Return the [X, Y] coordinate for the center point of the cell that contains the specified text.  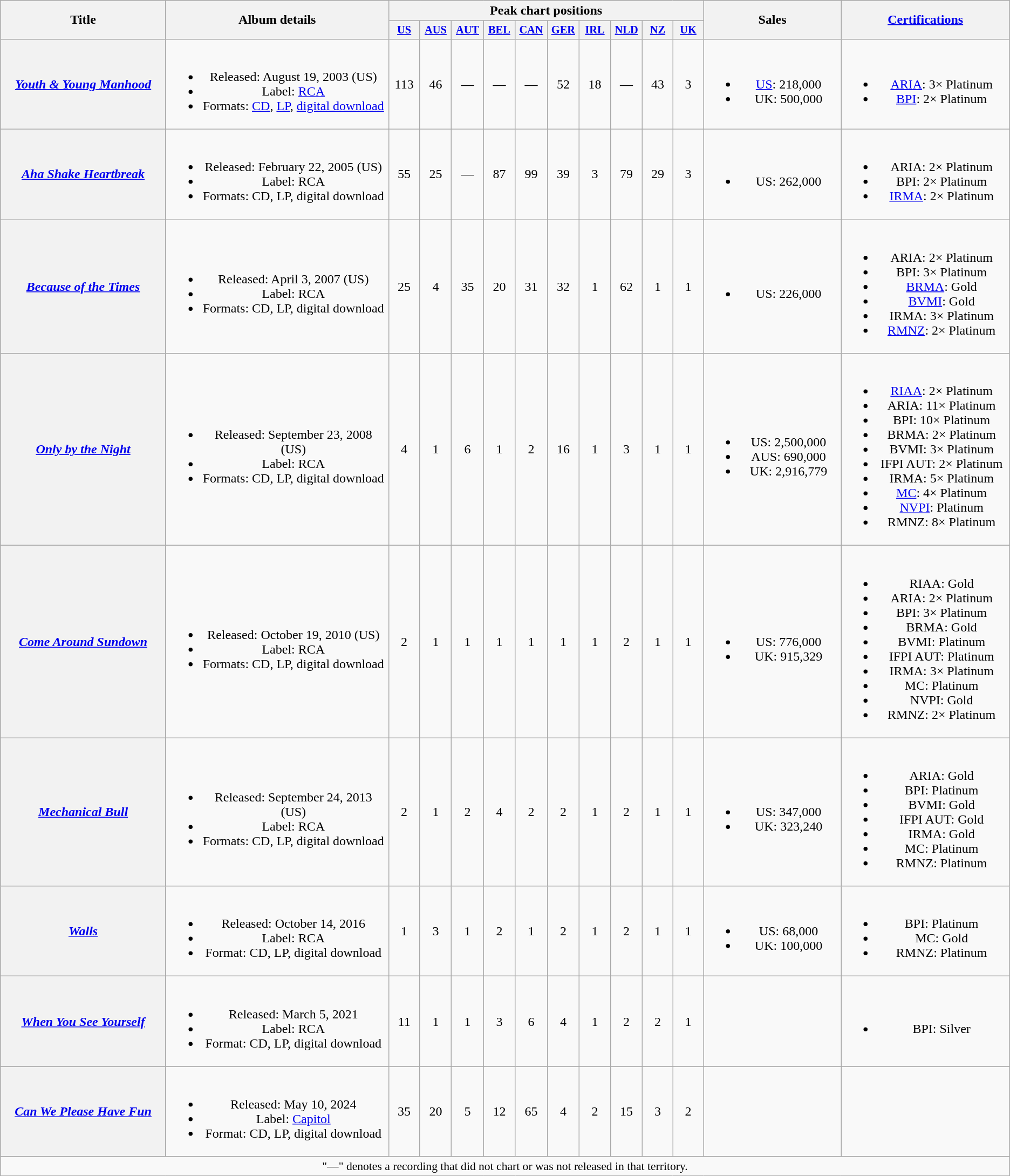
NZ [658, 30]
79 [626, 175]
Peak chart positions [546, 11]
Released: February 22, 2005 (US)Label: RCAFormats: CD, LP, digital download [277, 175]
46 [436, 84]
Released: September 24, 2013 (US)Label: RCAFormats: CD, LP, digital download [277, 812]
65 [531, 1112]
Released: October 14, 2016Label: RCAFormat: CD, LP, digital download [277, 932]
BEL [500, 30]
"—" denotes a recording that did not chart or was not released in that territory. [505, 1166]
RIAA: GoldARIA: 2× PlatinumBPI: 3× PlatinumBRMA: GoldBVMI: PlatinumIFPI AUT: PlatinumIRMA: 3× PlatinumMC: PlatinumNVPI: GoldRMNZ: 2× Platinum [925, 642]
52 [563, 84]
UK [688, 30]
43 [658, 84]
55 [404, 175]
Aha Shake Heartbreak [83, 175]
US [404, 30]
US: 218,000UK: 500,000 [773, 84]
AUS [436, 30]
Can We Please Have Fun [83, 1112]
99 [531, 175]
ARIA: GoldBPI: PlatinumBVMI: GoldIFPI AUT: GoldIRMA: GoldMC: PlatinumRMNZ: Platinum [925, 812]
When You See Yourself [83, 1021]
BPI: Silver [925, 1021]
Because of the Times [83, 287]
Walls [83, 932]
Sales [773, 20]
US: 262,000 [773, 175]
11 [404, 1021]
62 [626, 287]
31 [531, 287]
Title [83, 20]
Mechanical Bull [83, 812]
29 [658, 175]
US: 226,000 [773, 287]
ARIA: 2× PlatinumBPI: 2× PlatinumIRMA: 2× Platinum [925, 175]
5 [467, 1112]
Released: August 19, 2003 (US)Label: RCAFormats: CD, LP, digital download [277, 84]
87 [500, 175]
US: 68,000UK: 100,000 [773, 932]
Released: April 3, 2007 (US)Label: RCAFormats: CD, LP, digital download [277, 287]
39 [563, 175]
Youth & Young Manhood [83, 84]
Released: October 19, 2010 (US)Label: RCAFormats: CD, LP, digital download [277, 642]
US: 776,000UK: 915,329 [773, 642]
Released: March 5, 2021Label: RCAFormat: CD, LP, digital download [277, 1021]
113 [404, 84]
NLD [626, 30]
US: 2,500,000AUS: 690,000UK: 2,916,779 [773, 450]
BPI: PlatinumMC: GoldRMNZ: Platinum [925, 932]
ARIA: 2× PlatinumBPI: 3× PlatinumBRMA: GoldBVMI: GoldIRMA: 3× PlatinumRMNZ: 2× Platinum [925, 287]
32 [563, 287]
GER [563, 30]
Come Around Sundown [83, 642]
Only by the Night [83, 450]
CAN [531, 30]
US: 347,000UK: 323,240 [773, 812]
15 [626, 1112]
ARIA: 3× PlatinumBPI: 2× Platinum [925, 84]
12 [500, 1112]
Certifications [925, 20]
16 [563, 450]
18 [595, 84]
Released: May 10, 2024Label: CapitolFormat: CD, LP, digital download [277, 1112]
AUT [467, 30]
IRL [595, 30]
Album details [277, 20]
Released: September 23, 2008 (US)Label: RCAFormats: CD, LP, digital download [277, 450]
